Pinpoint the cell where the given text exists, returning its (x, y) midpoint coordinate. 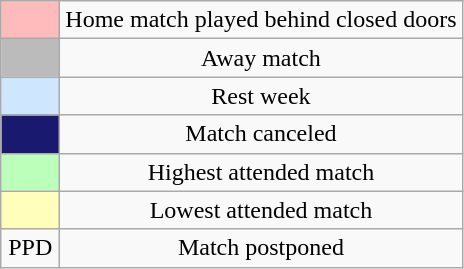
PPD (30, 248)
Away match (261, 58)
Highest attended match (261, 172)
Home match played behind closed doors (261, 20)
Rest week (261, 96)
Match postponed (261, 248)
Match canceled (261, 134)
Lowest attended match (261, 210)
